Return the [X, Y] coordinate for the center point of the cell that contains the specified text.  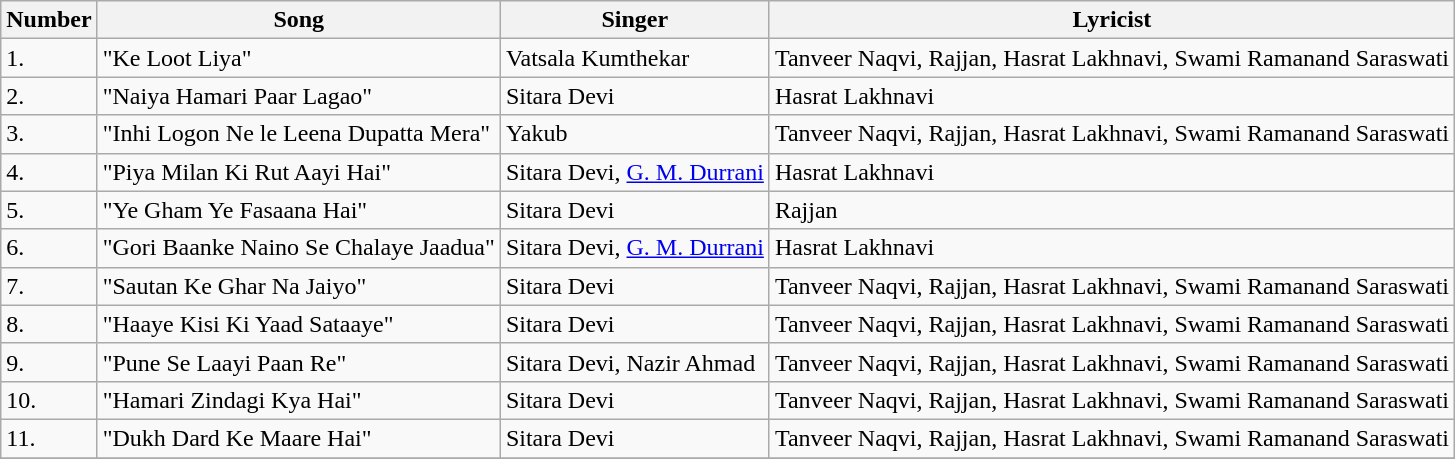
"Sautan Ke Ghar Na Jaiyo" [298, 286]
Singer [634, 20]
Song [298, 20]
9. [49, 362]
Vatsala Kumthekar [634, 58]
"Inhi Logon Ne le Leena Dupatta Mera" [298, 134]
5. [49, 210]
Yakub [634, 134]
"Ke Loot Liya" [298, 58]
7. [49, 286]
"Naiya Hamari Paar Lagao" [298, 96]
6. [49, 248]
"Dukh Dard Ke Maare Hai" [298, 438]
1. [49, 58]
"Hamari Zindagi Kya Hai" [298, 400]
3. [49, 134]
"Ye Gham Ye Fasaana Hai" [298, 210]
"Gori Baanke Naino Se Chalaye Jaadua" [298, 248]
10. [49, 400]
Rajjan [1112, 210]
11. [49, 438]
Number [49, 20]
"Pune Se Laayi Paan Re" [298, 362]
4. [49, 172]
"Haaye Kisi Ki Yaad Sataaye" [298, 324]
2. [49, 96]
Lyricist [1112, 20]
"Piya Milan Ki Rut Aayi Hai" [298, 172]
Sitara Devi, Nazir Ahmad [634, 362]
8. [49, 324]
